Scan for the cell matching the given text and deliver its [x, y] coordinate at center. 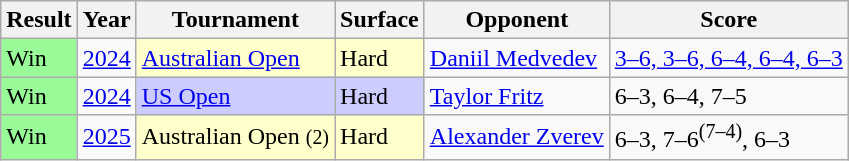
Opponent [516, 20]
Surface [380, 20]
6–3, 6–4, 7–5 [728, 96]
Year [106, 20]
3–6, 3–6, 6–4, 6–4, 6–3 [728, 58]
Daniil Medvedev [516, 58]
Taylor Fritz [516, 96]
6–3, 7–6(7–4), 6–3 [728, 138]
Australian Open [235, 58]
Tournament [235, 20]
Result [39, 20]
Australian Open (2) [235, 138]
Score [728, 20]
US Open [235, 96]
2025 [106, 138]
Alexander Zverev [516, 138]
